For the text-containing cell, return its midpoint in (x, y) coordinate format. 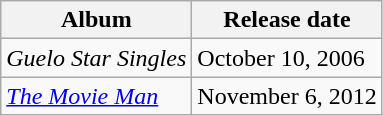
Album (96, 20)
October 10, 2006 (287, 58)
Guelo Star Singles (96, 58)
The Movie Man (96, 96)
November 6, 2012 (287, 96)
Release date (287, 20)
